Return the (X, Y) coordinate for the center point of the cell that contains the specified text.  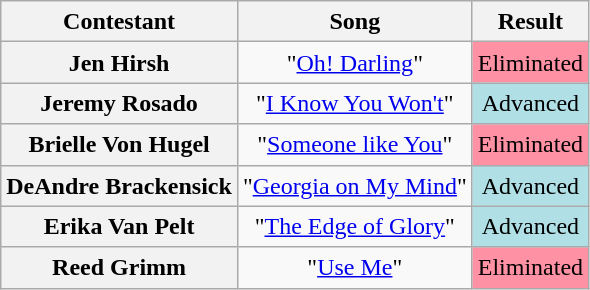
"The Edge of Glory" (354, 226)
"Use Me" (354, 268)
Reed Grimm (120, 268)
"Someone like You" (354, 144)
"I Know You Won't" (354, 104)
"Georgia on My Mind" (354, 186)
Song (354, 22)
DeAndre Brackensick (120, 186)
Jeremy Rosado (120, 104)
Brielle Von Hugel (120, 144)
"Oh! Darling" (354, 62)
Contestant (120, 22)
Erika Van Pelt (120, 226)
Jen Hirsh (120, 62)
Result (530, 22)
